Extract the [X, Y] coordinate from the center of the cell holding the provided text.  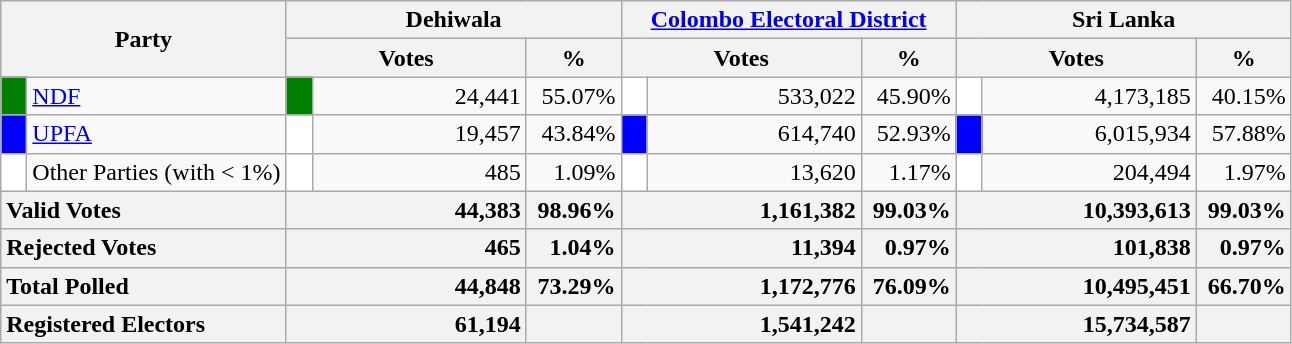
1,161,382 [741, 210]
465 [406, 248]
10,393,613 [1076, 210]
Sri Lanka [1124, 20]
98.96% [574, 210]
1.97% [1244, 172]
55.07% [574, 96]
485 [419, 172]
Registered Electors [144, 324]
57.88% [1244, 134]
13,620 [754, 172]
45.90% [908, 96]
66.70% [1244, 286]
40.15% [1244, 96]
15,734,587 [1076, 324]
19,457 [419, 134]
61,194 [406, 324]
Valid Votes [144, 210]
24,441 [419, 96]
Party [144, 39]
4,173,185 [1089, 96]
533,022 [754, 96]
Dehiwala [454, 20]
76.09% [908, 286]
Total Polled [144, 286]
UPFA [156, 134]
1,172,776 [741, 286]
10,495,451 [1076, 286]
NDF [156, 96]
101,838 [1076, 248]
44,848 [406, 286]
44,383 [406, 210]
Colombo Electoral District [788, 20]
1.17% [908, 172]
73.29% [574, 286]
614,740 [754, 134]
1,541,242 [741, 324]
Other Parties (with < 1%) [156, 172]
6,015,934 [1089, 134]
43.84% [574, 134]
1.04% [574, 248]
11,394 [741, 248]
52.93% [908, 134]
1.09% [574, 172]
204,494 [1089, 172]
Rejected Votes [144, 248]
